From the cell containing the given text, extract its center point as (X, Y) coordinate. 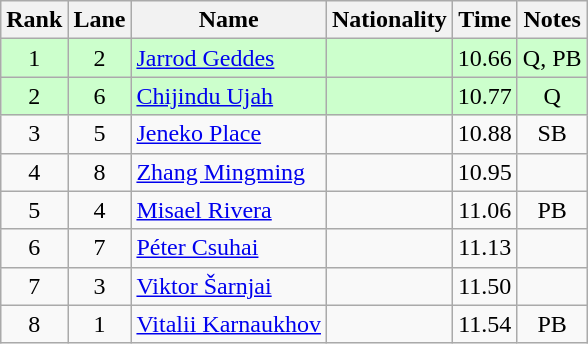
Jeneko Place (229, 134)
Lane (100, 20)
10.77 (484, 96)
10.88 (484, 134)
11.50 (484, 286)
Name (229, 20)
Q (552, 96)
Misael Rivera (229, 210)
Q, PB (552, 58)
Vitalii Karnaukhov (229, 324)
SB (552, 134)
Viktor Šarnjai (229, 286)
Chijindu Ujah (229, 96)
Time (484, 20)
Zhang Mingming (229, 172)
10.66 (484, 58)
Notes (552, 20)
Jarrod Geddes (229, 58)
11.54 (484, 324)
10.95 (484, 172)
Rank (34, 20)
Nationality (390, 20)
Péter Csuhai (229, 248)
11.06 (484, 210)
11.13 (484, 248)
